Return the (x, y) coordinate for the center point of the cell that contains the specified text.  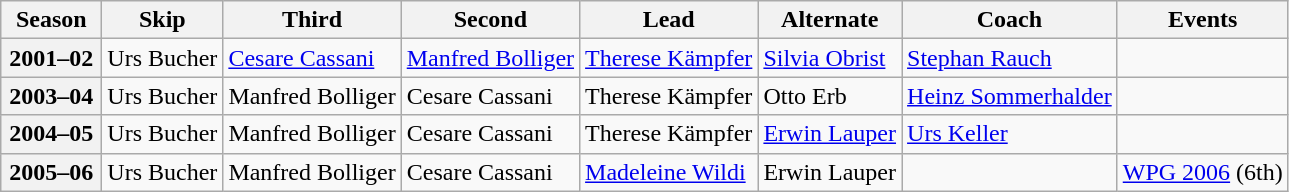
2005–06 (52, 172)
Urs Keller (1010, 134)
Otto Erb (830, 96)
Silvia Obrist (830, 58)
Alternate (830, 20)
2003–04 (52, 96)
Heinz Sommerhalder (1010, 96)
Second (490, 20)
Skip (162, 20)
2004–05 (52, 134)
Events (1202, 20)
Madeleine Wildi (669, 172)
Season (52, 20)
Stephan Rauch (1010, 58)
Coach (1010, 20)
Lead (669, 20)
Third (312, 20)
WPG 2006 (6th) (1202, 172)
2001–02 (52, 58)
